From the cell containing the given text, extract its center point as [x, y] coordinate. 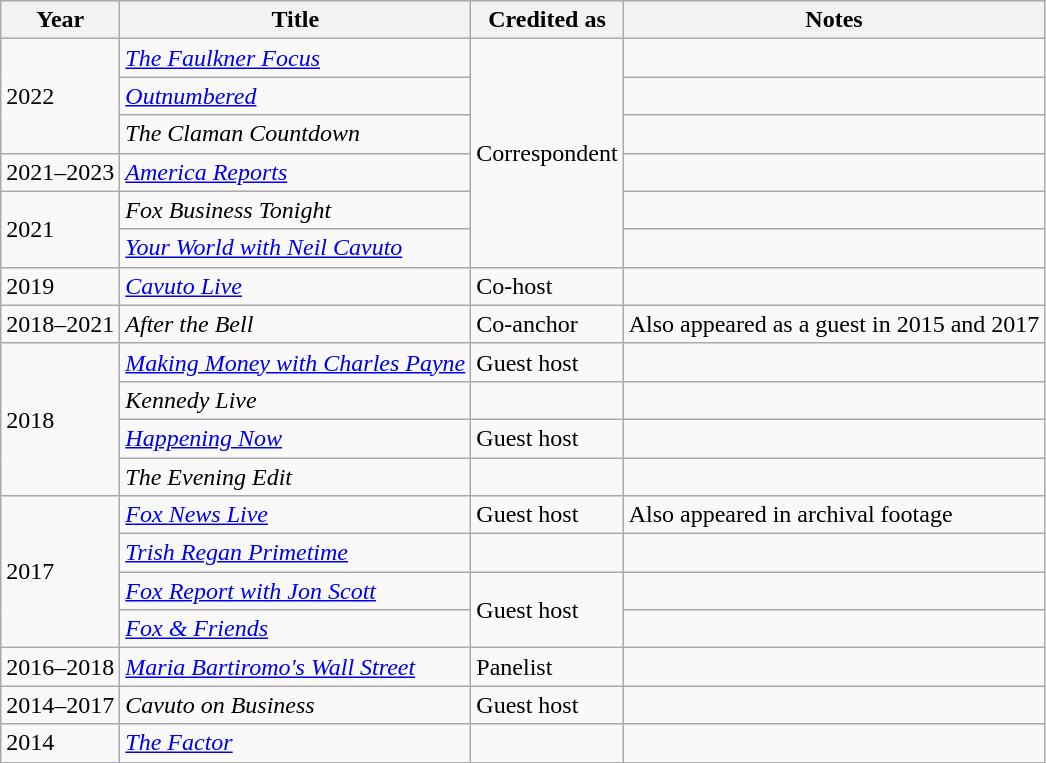
Co-anchor [547, 324]
Fox Report with Jon Scott [296, 591]
After the Bell [296, 324]
Your World with Neil Cavuto [296, 248]
The Evening Edit [296, 477]
2021 [60, 229]
Also appeared in archival footage [834, 515]
Fox Business Tonight [296, 210]
America Reports [296, 172]
Happening Now [296, 438]
Notes [834, 20]
2018–2021 [60, 324]
The Factor [296, 743]
Year [60, 20]
Fox & Friends [296, 629]
Credited as [547, 20]
Kennedy Live [296, 400]
Title [296, 20]
Cavuto Live [296, 286]
2014 [60, 743]
Outnumbered [296, 96]
Also appeared as a guest in 2015 and 2017 [834, 324]
2022 [60, 96]
2018 [60, 419]
The Claman Countdown [296, 134]
2019 [60, 286]
Co-host [547, 286]
2021–2023 [60, 172]
2014–2017 [60, 705]
Making Money with Charles Payne [296, 362]
Cavuto on Business [296, 705]
Maria Bartiromo's Wall Street [296, 667]
Panelist [547, 667]
Correspondent [547, 153]
2016–2018 [60, 667]
Trish Regan Primetime [296, 553]
The Faulkner Focus [296, 58]
Fox News Live [296, 515]
2017 [60, 572]
